Search for the cell housing the specified text and yield its (X, Y) center coordinate. 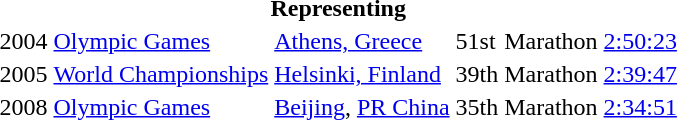
Athens, Greece (362, 41)
Helsinki, Finland (362, 74)
51st (477, 41)
Olympic Games (161, 41)
39th (477, 74)
World Championships (161, 74)
